Locate the cell with the specified text and output its (X, Y) center coordinate. 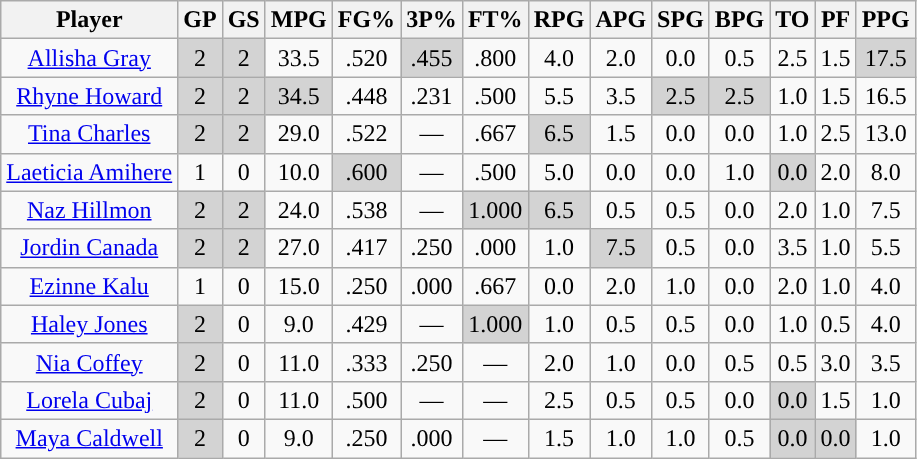
Jordin Canada (90, 248)
RPG (559, 20)
Allisha Gray (90, 58)
PPG (886, 20)
16.5 (886, 96)
.429 (366, 324)
Ezinne Kalu (90, 286)
.800 (495, 58)
.448 (366, 96)
Haley Jones (90, 324)
TO (792, 20)
.522 (366, 134)
.520 (366, 58)
13.0 (886, 134)
27.0 (298, 248)
.231 (432, 96)
.600 (366, 172)
33.5 (298, 58)
10.0 (298, 172)
Player (90, 20)
Lorela Cubaj (90, 400)
MPG (298, 20)
BPG (739, 20)
Nia Coffey (90, 362)
.417 (366, 248)
24.0 (298, 210)
GS (244, 20)
GP (200, 20)
FT% (495, 20)
8.0 (886, 172)
Tina Charles (90, 134)
17.5 (886, 58)
APG (621, 20)
FG% (366, 20)
Laeticia Amihere (90, 172)
34.5 (298, 96)
3.0 (836, 362)
Maya Caldwell (90, 438)
.538 (366, 210)
15.0 (298, 286)
.455 (432, 58)
Rhyne Howard (90, 96)
3P% (432, 20)
29.0 (298, 134)
SPG (681, 20)
.333 (366, 362)
5.0 (559, 172)
PF (836, 20)
Naz Hillmon (90, 210)
